From the cell containing the given text, extract its center point as [x, y] coordinate. 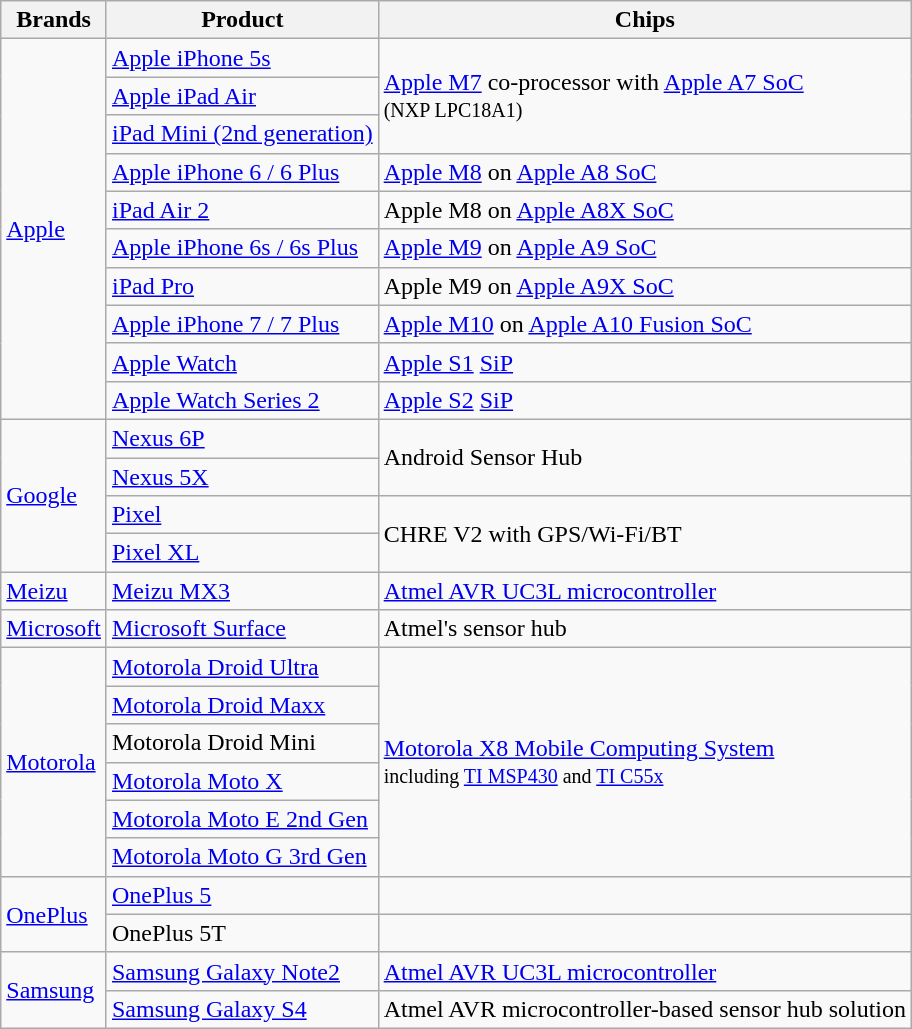
Atmel's sensor hub [644, 629]
Nexus 5X [242, 477]
Chips [644, 20]
Motorola Droid Mini [242, 743]
Motorola Droid Maxx [242, 705]
Apple M8 on Apple A8 SoC [644, 172]
Samsung Galaxy Note2 [242, 971]
OnePlus 5 [242, 895]
Android Sensor Hub [644, 457]
Apple [54, 230]
Motorola Moto G 3rd Gen [242, 857]
Atmel AVR microcontroller-based sensor hub solution [644, 1009]
Motorola Moto X [242, 781]
Motorola Droid Ultra [242, 667]
Pixel [242, 515]
iPad Pro [242, 286]
CHRE V2 with GPS/Wi-Fi/BT [644, 534]
Brands [54, 20]
iPad Air 2 [242, 210]
Apple iPhone 7 / 7 Plus [242, 324]
Apple M8 on Apple A8X SoC [644, 210]
Apple iPhone 6s / 6s Plus [242, 248]
Motorola [54, 762]
OnePlus 5T [242, 933]
Apple Watch [242, 362]
Apple S1 SiP [644, 362]
Google [54, 495]
Apple M9 on Apple A9X SoC [644, 286]
Samsung Galaxy S4 [242, 1009]
Meizu MX3 [242, 591]
Nexus 6P [242, 438]
Motorola Moto E 2nd Gen [242, 819]
Samsung [54, 990]
Motorola X8 Mobile Computing Systemincluding TI MSP430 and TI C55x [644, 762]
Apple iPad Air [242, 96]
Product [242, 20]
Pixel XL [242, 553]
Apple S2 SiP [644, 400]
OnePlus [54, 914]
Meizu [54, 591]
Apple Watch Series 2 [242, 400]
iPad Mini (2nd generation) [242, 134]
Microsoft [54, 629]
Microsoft Surface [242, 629]
Apple M10 on Apple A10 Fusion SoC [644, 324]
Apple iPhone 6 / 6 Plus [242, 172]
Apple iPhone 5s [242, 58]
Apple M7 co-processor with Apple A7 SoC(NXP LPC18A1) [644, 96]
Apple M9 on Apple A9 SoC [644, 248]
